Return the [X, Y] coordinate for the center point of the cell that contains the specified text.  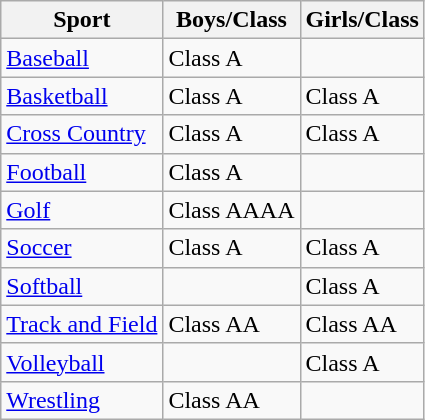
Softball [82, 286]
Sport [82, 20]
Golf [82, 210]
Girls/Class [362, 20]
Baseball [82, 58]
Soccer [82, 248]
Basketball [82, 96]
Cross Country [82, 134]
Wrestling [82, 400]
Class AAAA [232, 210]
Football [82, 172]
Volleyball [82, 362]
Boys/Class [232, 20]
Track and Field [82, 324]
